Determine the [x, y] coordinate at the center of the cell enclosing the given text.  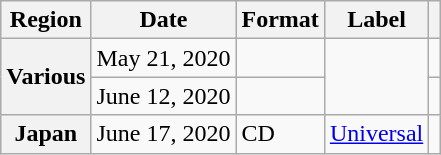
June 17, 2020 [164, 134]
Label [376, 20]
CD [280, 134]
Various [46, 77]
Japan [46, 134]
May 21, 2020 [164, 58]
June 12, 2020 [164, 96]
Universal [376, 134]
Date [164, 20]
Region [46, 20]
Format [280, 20]
